Output the (X, Y) coordinate of the center of the cell containing the given text.  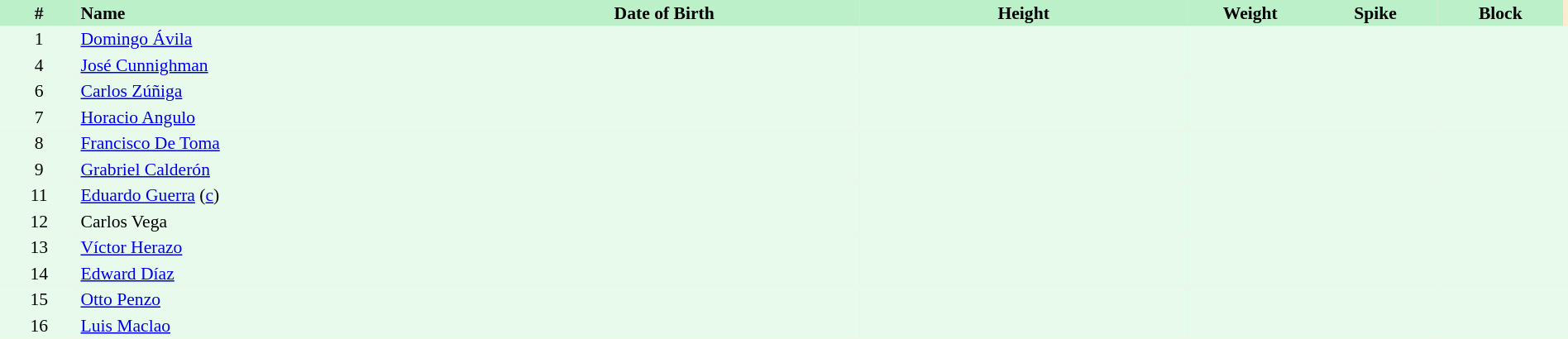
Grabriel Calderón (273, 169)
9 (39, 169)
11 (39, 195)
Date of Birth (664, 13)
Eduardo Guerra (c) (273, 195)
6 (39, 91)
Edward Díaz (273, 274)
Víctor Herazo (273, 248)
1 (39, 40)
15 (39, 299)
13 (39, 248)
Otto Penzo (273, 299)
4 (39, 65)
Spike (1374, 13)
7 (39, 117)
14 (39, 274)
8 (39, 144)
Name (273, 13)
Block (1500, 13)
Luis Maclao (273, 326)
Weight (1250, 13)
José Cunnighman (273, 65)
Carlos Vega (273, 222)
Domingo Ávila (273, 40)
12 (39, 222)
Height (1024, 13)
Carlos Zúñiga (273, 91)
# (39, 13)
Horacio Angulo (273, 117)
Francisco De Toma (273, 144)
16 (39, 326)
